Locate the cell with the specified text and output its (x, y) center coordinate. 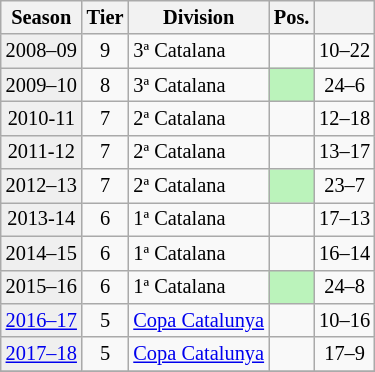
10–22 (344, 51)
2010-11 (42, 118)
2011-12 (42, 152)
17–9 (344, 354)
16–14 (344, 253)
12–18 (344, 118)
24–8 (344, 287)
23–7 (344, 186)
9 (106, 51)
13–17 (344, 152)
Pos. (292, 17)
2012–13 (42, 186)
2009–10 (42, 85)
2015–16 (42, 287)
2017–18 (42, 354)
24–6 (344, 85)
2013-14 (42, 219)
2016–17 (42, 320)
8 (106, 85)
Season (42, 17)
2014–15 (42, 253)
Division (198, 17)
10–16 (344, 320)
2008–09 (42, 51)
17–13 (344, 219)
Tier (106, 17)
